For the text-containing cell, return its midpoint in [X, Y] coordinate format. 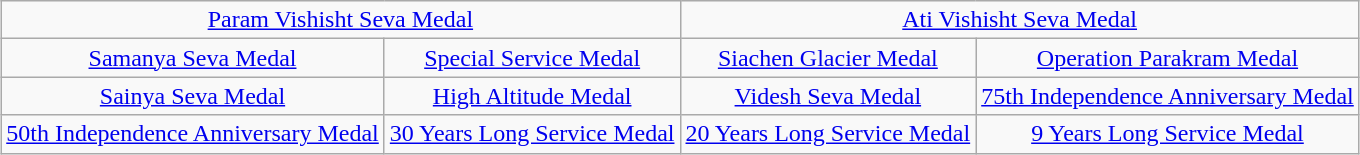
30 Years Long Service Medal [532, 134]
Special Service Medal [532, 58]
Operation Parakram Medal [1168, 58]
50th Independence Anniversary Medal [193, 134]
Siachen Glacier Medal [828, 58]
Sainya Seva Medal [193, 96]
Param Vishisht Seva Medal [340, 20]
Samanya Seva Medal [193, 58]
20 Years Long Service Medal [828, 134]
Ati Vishisht Seva Medal [1020, 20]
9 Years Long Service Medal [1168, 134]
Videsh Seva Medal [828, 96]
High Altitude Medal [532, 96]
75th Independence Anniversary Medal [1168, 96]
